Identify which cell holds the provided text, then report its (x, y) central coordinate. 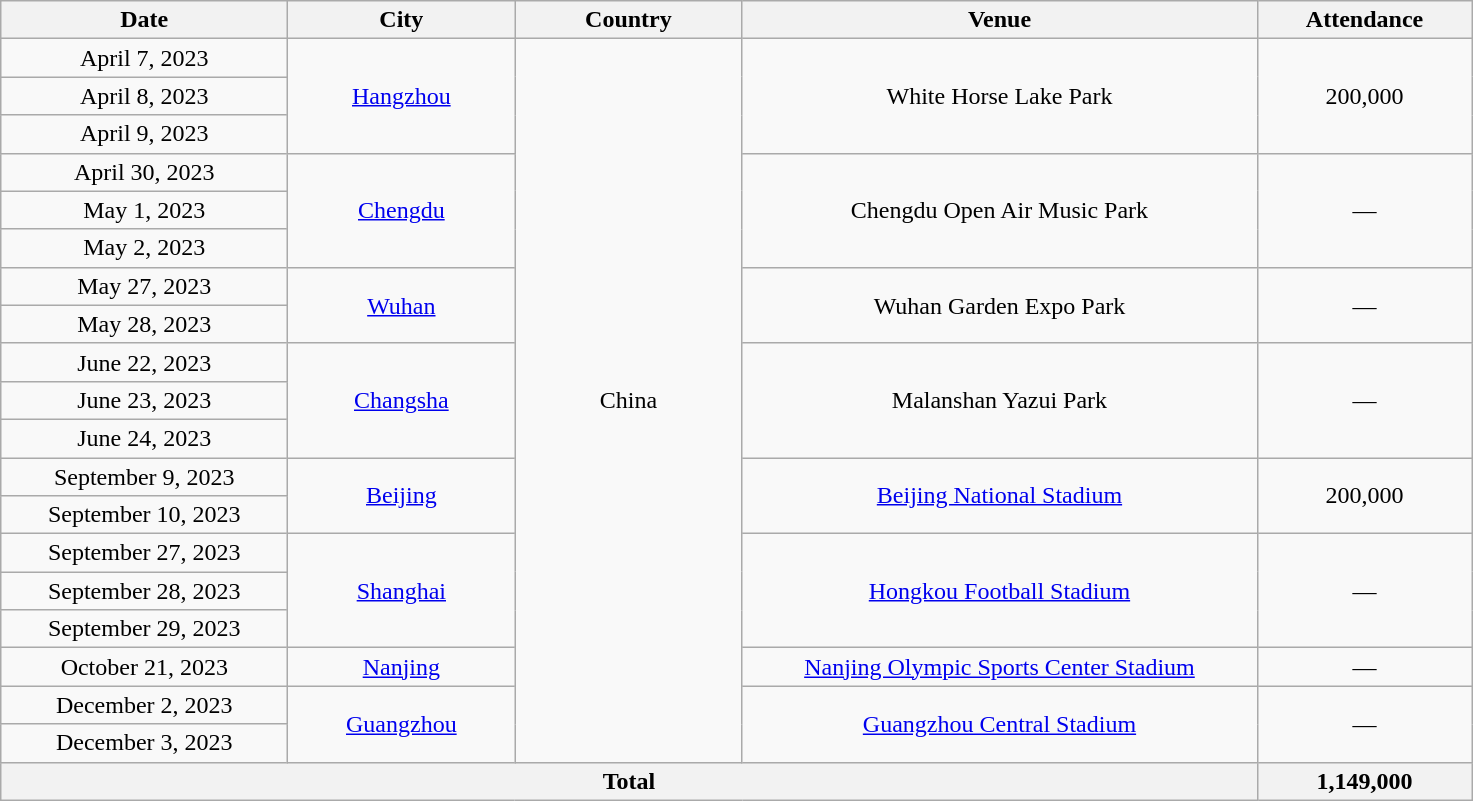
Total (629, 781)
April 7, 2023 (144, 58)
September 9, 2023 (144, 477)
Hongkou Football Stadium (1000, 591)
China (628, 400)
Shanghai (402, 591)
June 23, 2023 (144, 400)
September 10, 2023 (144, 515)
Changsha (402, 400)
June 22, 2023 (144, 362)
Chengdu (402, 210)
Wuhan Garden Expo Park (1000, 305)
Nanjing Olympic Sports Center Stadium (1000, 667)
September 29, 2023 (144, 629)
September 28, 2023 (144, 591)
Malanshan Yazui Park (1000, 400)
May 27, 2023 (144, 286)
Chengdu Open Air Music Park (1000, 210)
Date (144, 20)
December 3, 2023 (144, 743)
Guangzhou Central Stadium (1000, 724)
White Horse Lake Park (1000, 96)
September 27, 2023 (144, 553)
Country (628, 20)
Venue (1000, 20)
Guangzhou (402, 724)
City (402, 20)
May 1, 2023 (144, 210)
June 24, 2023 (144, 438)
May 2, 2023 (144, 248)
Wuhan (402, 305)
Attendance (1364, 20)
Hangzhou (402, 96)
May 28, 2023 (144, 324)
1,149,000 (1364, 781)
April 30, 2023 (144, 172)
Beijing National Stadium (1000, 496)
April 8, 2023 (144, 96)
April 9, 2023 (144, 134)
October 21, 2023 (144, 667)
Nanjing (402, 667)
December 2, 2023 (144, 705)
Beijing (402, 496)
